From the cell containing the given text, extract its center point as [x, y] coordinate. 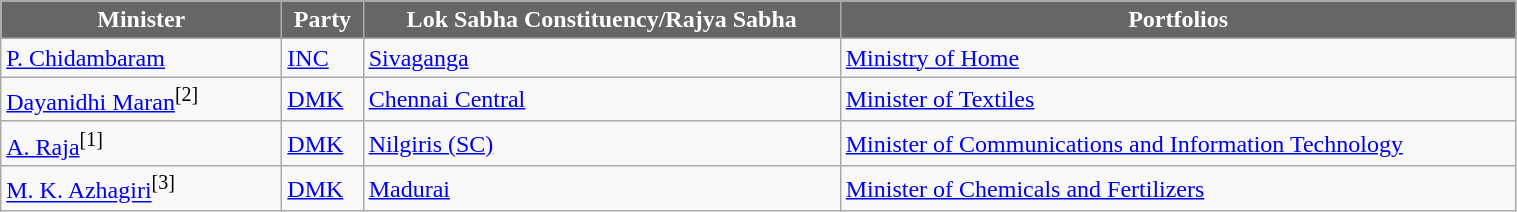
Madurai [602, 188]
Minister of Chemicals and Fertilizers [1178, 188]
Lok Sabha Constituency/Rajya Sabha [602, 20]
Chennai Central [602, 100]
Party [322, 20]
Portfolios [1178, 20]
A. Raja[1] [142, 144]
INC [322, 58]
Minister of Communications and Information Technology [1178, 144]
Nilgiris (SC) [602, 144]
Sivaganga [602, 58]
P. Chidambaram [142, 58]
Minister [142, 20]
Minister of Textiles [1178, 100]
M. K. Azhagiri[3] [142, 188]
Ministry of Home [1178, 58]
Dayanidhi Maran[2] [142, 100]
